Pinpoint the cell where the given text exists, returning its [X, Y] midpoint coordinate. 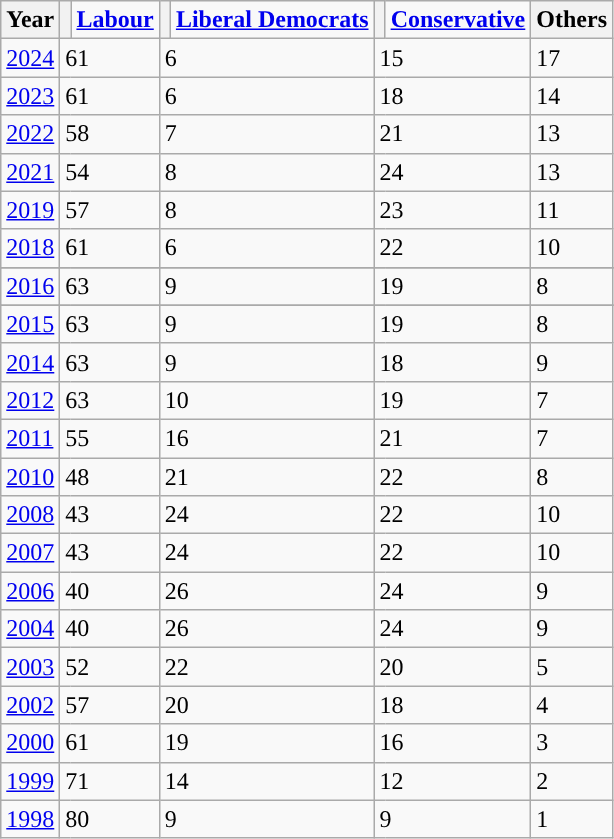
2003 [30, 667]
2011 [30, 438]
2018 [30, 248]
4 [572, 705]
2016 [30, 286]
1998 [30, 819]
1 [572, 819]
58 [110, 134]
3 [572, 743]
2010 [30, 477]
Others [572, 20]
71 [110, 781]
54 [110, 172]
2015 [30, 324]
2007 [30, 553]
2019 [30, 210]
2 [572, 781]
48 [110, 477]
5 [572, 667]
2021 [30, 172]
2014 [30, 362]
2000 [30, 743]
12 [452, 781]
2002 [30, 705]
2022 [30, 134]
80 [110, 819]
2006 [30, 591]
17 [572, 58]
2012 [30, 400]
Conservative [458, 20]
Year [30, 20]
55 [110, 438]
2004 [30, 629]
Labour [115, 20]
23 [452, 210]
11 [572, 210]
2023 [30, 96]
15 [452, 58]
52 [110, 667]
2024 [30, 58]
1999 [30, 781]
2008 [30, 515]
Liberal Democrats [272, 20]
